Provide the [X, Y] coordinate of the cell's center where the given text is located.  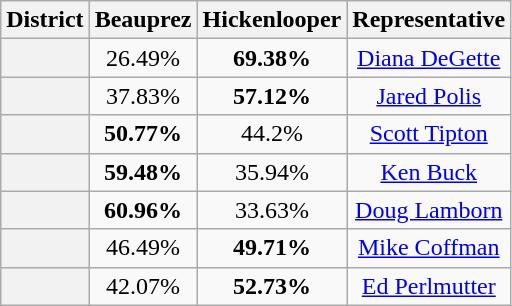
37.83% [143, 96]
60.96% [143, 210]
44.2% [272, 134]
69.38% [272, 58]
Hickenlooper [272, 20]
Diana DeGette [429, 58]
Representative [429, 20]
59.48% [143, 172]
46.49% [143, 248]
57.12% [272, 96]
Beauprez [143, 20]
Ken Buck [429, 172]
Jared Polis [429, 96]
Mike Coffman [429, 248]
33.63% [272, 210]
35.94% [272, 172]
District [45, 20]
52.73% [272, 286]
Doug Lamborn [429, 210]
49.71% [272, 248]
Ed Perlmutter [429, 286]
42.07% [143, 286]
50.77% [143, 134]
Scott Tipton [429, 134]
26.49% [143, 58]
